Capture the cell that displays the provided text and extract its [x, y] central coordinate. 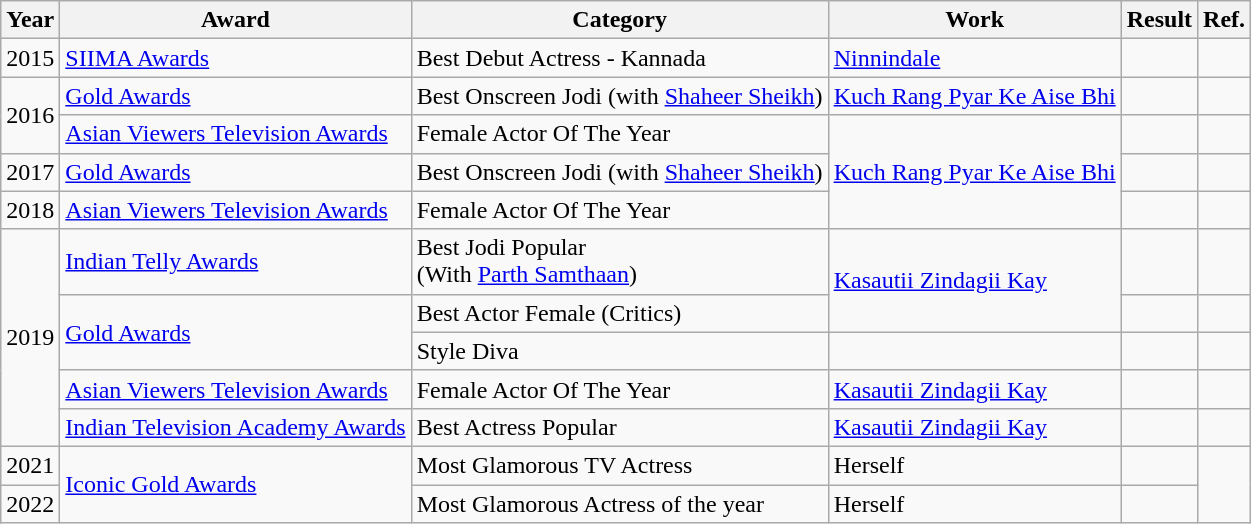
2021 [30, 465]
Style Diva [620, 351]
2022 [30, 503]
Result [1159, 20]
Year [30, 20]
Most Glamorous Actress of the year [620, 503]
Best Debut Actress - Kannada [620, 58]
Best Jodi Popular(With Parth Samthaan) [620, 262]
Award [236, 20]
Ref. [1224, 20]
2019 [30, 338]
Indian Telly Awards [236, 262]
Category [620, 20]
Indian Television Academy Awards [236, 427]
SIIMA Awards [236, 58]
Iconic Gold Awards [236, 484]
2018 [30, 210]
Best Actress Popular [620, 427]
Best Actor Female (Critics) [620, 313]
Ninnindale [974, 58]
2017 [30, 172]
Work [974, 20]
2015 [30, 58]
Most Glamorous TV Actress [620, 465]
2016 [30, 115]
